Find where the given text appears and provide that cell's center as [x, y] coordinate. 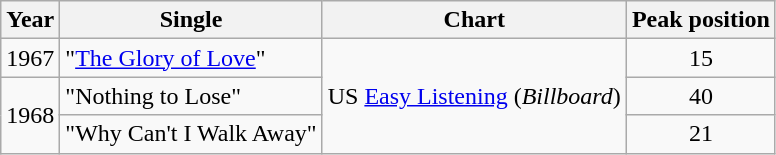
Peak position [700, 20]
"The Glory of Love" [191, 58]
Chart [474, 20]
Single [191, 20]
1968 [30, 115]
15 [700, 58]
40 [700, 96]
Year [30, 20]
21 [700, 134]
"Nothing to Lose" [191, 96]
1967 [30, 58]
US Easy Listening (Billboard) [474, 96]
"Why Can't I Walk Away" [191, 134]
